Determine the [X, Y] coordinate at the center of the cell enclosing the given text.  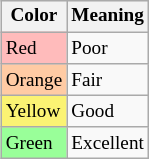
Meaning [108, 17]
Color [34, 17]
Green [34, 143]
Excellent [108, 143]
Red [34, 48]
Good [108, 111]
Poor [108, 48]
Orange [34, 80]
Yellow [34, 111]
Fair [108, 80]
